Scan for the cell matching the given text and deliver its [x, y] coordinate at center. 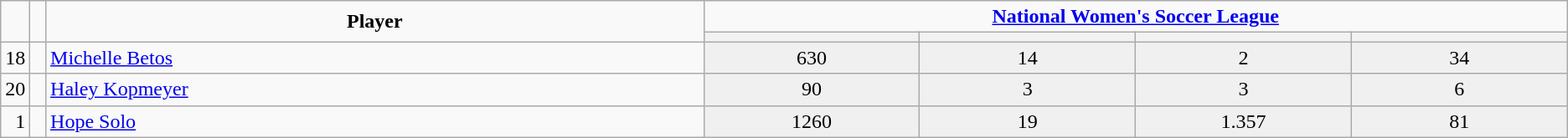
19 [1028, 121]
14 [1028, 58]
Player [375, 22]
18 [15, 58]
630 [812, 58]
6 [1459, 89]
1260 [812, 121]
20 [15, 89]
2 [1244, 58]
90 [812, 89]
Michelle Betos [375, 58]
1.357 [1244, 121]
National Women's Soccer League [1136, 17]
Haley Kopmeyer [375, 89]
1 [15, 121]
81 [1459, 121]
34 [1459, 58]
Hope Solo [375, 121]
